From the cell containing the given text, extract its center point as [X, Y] coordinate. 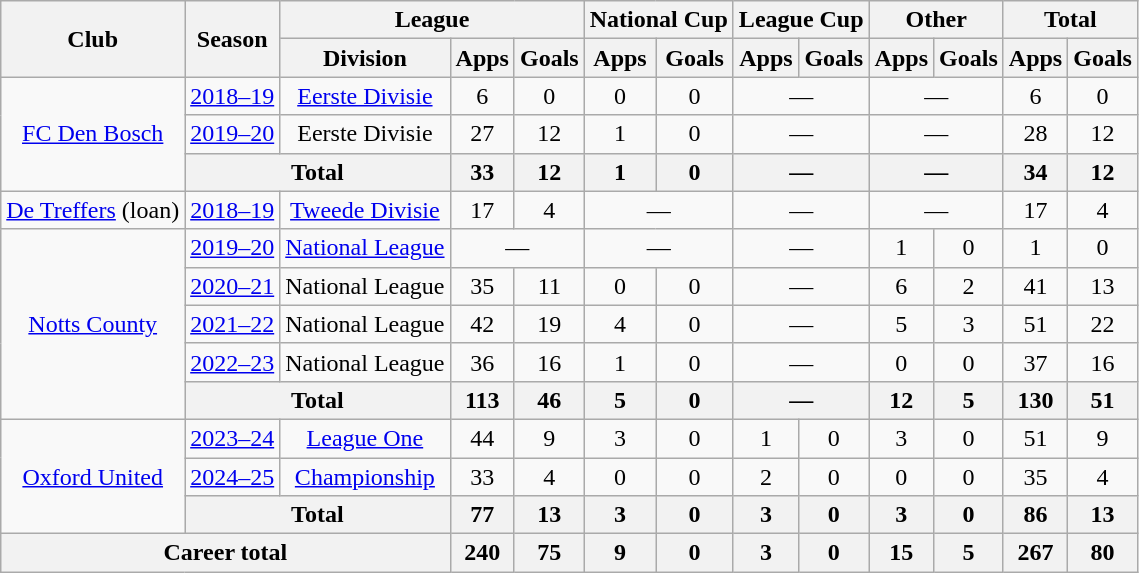
19 [549, 324]
League [432, 20]
44 [482, 438]
22 [1103, 324]
77 [482, 515]
80 [1103, 553]
113 [482, 400]
36 [482, 362]
De Treffers (loan) [93, 210]
Oxford United [93, 476]
27 [482, 134]
75 [549, 553]
League Cup [801, 20]
Other [936, 20]
Season [232, 39]
2024–25 [232, 477]
2022–23 [232, 362]
37 [1035, 362]
28 [1035, 134]
Division [365, 58]
Tweede Divisie [365, 210]
46 [549, 400]
86 [1035, 515]
11 [549, 286]
2023–24 [232, 438]
240 [482, 553]
Career total [226, 553]
267 [1035, 553]
2020–21 [232, 286]
League One [365, 438]
2021–22 [232, 324]
15 [901, 553]
34 [1035, 172]
130 [1035, 400]
42 [482, 324]
National Cup [658, 20]
FC Den Bosch [93, 134]
Notts County [93, 324]
41 [1035, 286]
Club [93, 39]
Championship [365, 477]
